Identify which cell holds the provided text, then report its [x, y] central coordinate. 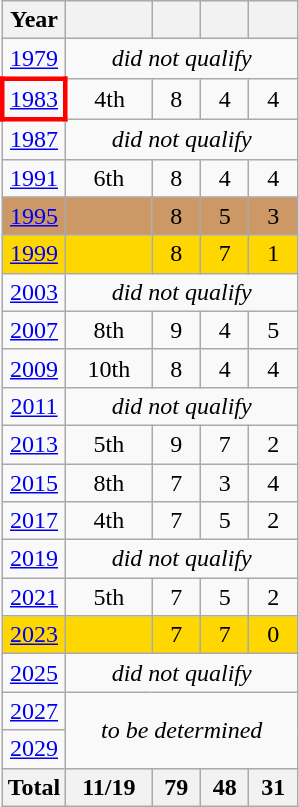
0 [274, 635]
1987 [34, 139]
48 [224, 787]
31 [274, 787]
2017 [34, 521]
Total [34, 787]
79 [176, 787]
2023 [34, 635]
2027 [34, 711]
2011 [34, 406]
2021 [34, 597]
2015 [34, 483]
2009 [34, 368]
1999 [34, 254]
2007 [34, 330]
2025 [34, 673]
10th [109, 368]
6th [109, 178]
2003 [34, 292]
to be determined [182, 730]
1995 [34, 216]
2013 [34, 444]
Year [34, 20]
2019 [34, 559]
1991 [34, 178]
11/19 [109, 787]
2029 [34, 749]
1979 [34, 59]
1983 [34, 98]
1 [274, 254]
